Search for the cell housing the specified text and yield its [x, y] center coordinate. 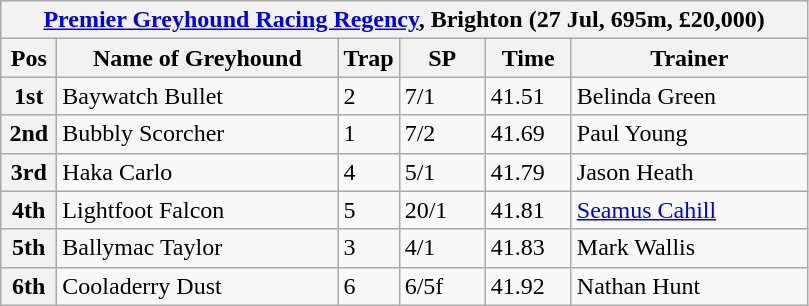
Bubbly Scorcher [198, 134]
Haka Carlo [198, 172]
Name of Greyhound [198, 58]
41.69 [528, 134]
5/1 [442, 172]
Nathan Hunt [689, 286]
6th [29, 286]
SP [442, 58]
6 [368, 286]
Premier Greyhound Racing Regency, Brighton (27 Jul, 695m, £20,000) [404, 20]
Pos [29, 58]
Trainer [689, 58]
Lightfoot Falcon [198, 210]
1 [368, 134]
1st [29, 96]
5 [368, 210]
41.92 [528, 286]
Trap [368, 58]
7/2 [442, 134]
41.81 [528, 210]
3rd [29, 172]
41.79 [528, 172]
20/1 [442, 210]
Cooladerry Dust [198, 286]
4/1 [442, 248]
4 [368, 172]
3 [368, 248]
4th [29, 210]
5th [29, 248]
2 [368, 96]
41.51 [528, 96]
Belinda Green [689, 96]
Jason Heath [689, 172]
Ballymac Taylor [198, 248]
41.83 [528, 248]
Mark Wallis [689, 248]
6/5f [442, 286]
7/1 [442, 96]
Paul Young [689, 134]
2nd [29, 134]
Seamus Cahill [689, 210]
Baywatch Bullet [198, 96]
Time [528, 58]
